Pinpoint the cell where the given text exists, returning its (X, Y) midpoint coordinate. 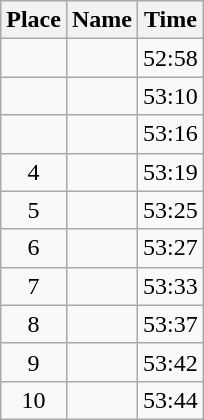
5 (34, 210)
6 (34, 248)
53:33 (170, 286)
Name (102, 20)
53:19 (170, 172)
8 (34, 324)
52:58 (170, 58)
Place (34, 20)
Time (170, 20)
53:16 (170, 134)
9 (34, 362)
53:44 (170, 400)
53:10 (170, 96)
4 (34, 172)
53:27 (170, 248)
7 (34, 286)
10 (34, 400)
53:25 (170, 210)
53:42 (170, 362)
53:37 (170, 324)
